Output the [x, y] coordinate of the center of the cell containing the given text.  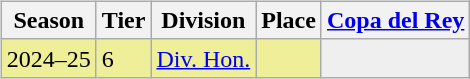
Division [204, 20]
Copa del Rey [395, 20]
6 [124, 58]
Div. Hon. [204, 58]
Tier [124, 20]
2024–25 [48, 58]
Place [289, 20]
Season [48, 20]
